For the text-containing cell, return its midpoint in [x, y] coordinate format. 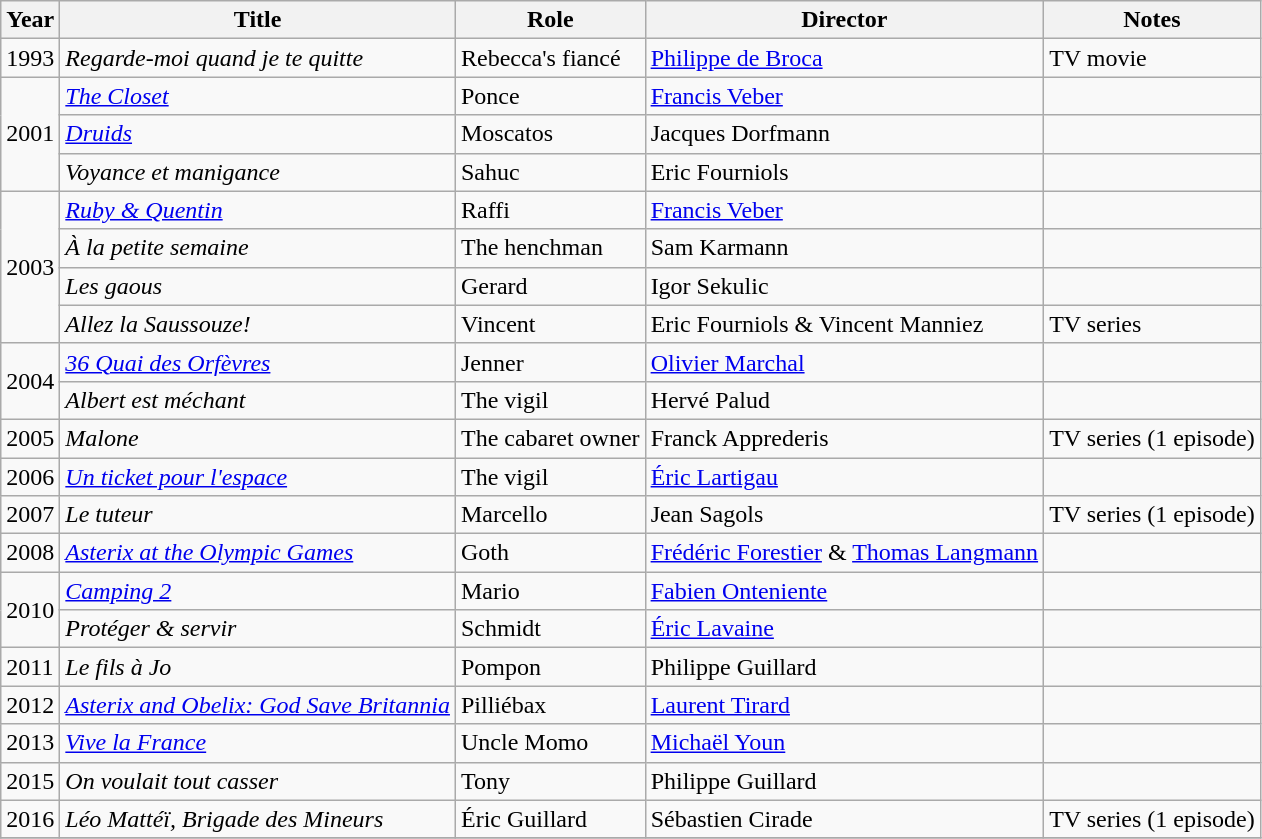
Pompon [550, 667]
2006 [30, 477]
Philippe de Broca [844, 58]
Goth [550, 553]
2015 [30, 781]
Ruby & Quentin [258, 210]
Le fils à Jo [258, 667]
Sahuc [550, 172]
Laurent Tirard [844, 705]
Voyance et manigance [258, 172]
2004 [30, 381]
Schmidt [550, 629]
Jenner [550, 362]
TV series [1152, 324]
Notes [1152, 20]
Eric Fourniols & Vincent Manniez [844, 324]
Protéger & servir [258, 629]
Jean Sagols [844, 515]
The Closet [258, 96]
Uncle Momo [550, 743]
Gerard [550, 286]
Albert est méchant [258, 400]
Sam Karmann [844, 248]
Le tuteur [258, 515]
Un ticket pour l'espace [258, 477]
2012 [30, 705]
Hervé Palud [844, 400]
The henchman [550, 248]
Director [844, 20]
2003 [30, 267]
Frédéric Forestier & Thomas Langmann [844, 553]
2007 [30, 515]
The cabaret owner [550, 438]
Vive la France [258, 743]
2008 [30, 553]
Vincent [550, 324]
Éric Lavaine [844, 629]
Raffi [550, 210]
36 Quai des Orfèvres [258, 362]
Eric Fourniols [844, 172]
Fabien Onteniente [844, 591]
Marcello [550, 515]
TV movie [1152, 58]
Franck Apprederis [844, 438]
Rebecca's fiancé [550, 58]
Camping 2 [258, 591]
Pilliébax [550, 705]
Olivier Marchal [844, 362]
Léo Mattéï, Brigade des Mineurs [258, 819]
Éric Guillard [550, 819]
Druids [258, 134]
On voulait tout casser [258, 781]
Les gaous [258, 286]
Role [550, 20]
Regarde-moi quand je te quitte [258, 58]
Asterix at the Olympic Games [258, 553]
2016 [30, 819]
Year [30, 20]
Éric Lartigau [844, 477]
Tony [550, 781]
2013 [30, 743]
2005 [30, 438]
Ponce [550, 96]
2011 [30, 667]
2001 [30, 134]
Malone [258, 438]
Mario [550, 591]
Allez la Saussouze! [258, 324]
2010 [30, 610]
Jacques Dorfmann [844, 134]
Asterix and Obelix: God Save Britannia [258, 705]
1993 [30, 58]
Moscatos [550, 134]
Title [258, 20]
Igor Sekulic [844, 286]
Michaël Youn [844, 743]
Sébastien Cirade [844, 819]
À la petite semaine [258, 248]
